Output the [X, Y] coordinate of the center of the cell containing the given text.  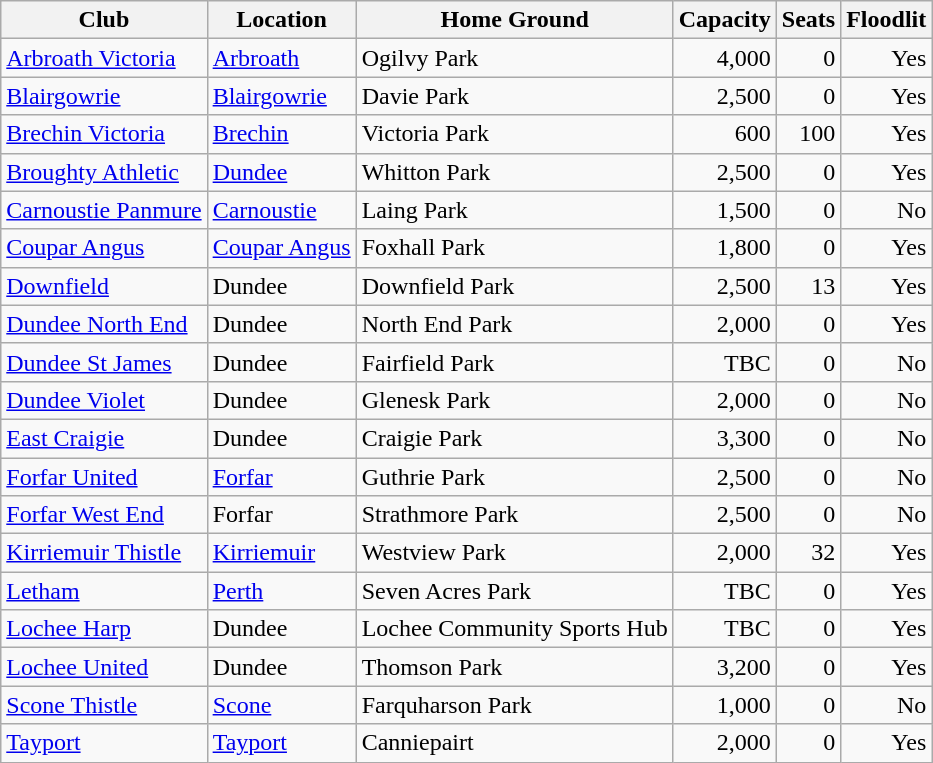
Brechin Victoria [104, 134]
Lochee United [104, 667]
Forfar United [104, 477]
Downfield [104, 286]
Home Ground [514, 20]
Dundee North End [104, 324]
Foxhall Park [514, 248]
Davie Park [514, 96]
Capacity [724, 20]
Forfar West End [104, 515]
Canniepairt [514, 743]
Kirriemuir Thistle [104, 553]
Thomson Park [514, 667]
Lochee Community Sports Hub [514, 629]
Broughty Athletic [104, 172]
Carnoustie Panmure [104, 210]
Whitton Park [514, 172]
Scone [282, 705]
Brechin [282, 134]
Carnoustie [282, 210]
Lochee Harp [104, 629]
Kirriemuir [282, 553]
Guthrie Park [514, 477]
Arbroath Victoria [104, 58]
4,000 [724, 58]
Downfield Park [514, 286]
North End Park [514, 324]
Ogilvy Park [514, 58]
Craigie Park [514, 438]
3,200 [724, 667]
Dundee St James [104, 362]
Westview Park [514, 553]
600 [724, 134]
Dundee Violet [104, 400]
13 [808, 286]
1,000 [724, 705]
32 [808, 553]
Floodlit [886, 20]
Letham [104, 591]
Perth [282, 591]
Seats [808, 20]
Victoria Park [514, 134]
Scone Thistle [104, 705]
Location [282, 20]
1,800 [724, 248]
Farquharson Park [514, 705]
Seven Acres Park [514, 591]
1,500 [724, 210]
100 [808, 134]
East Craigie [104, 438]
Club [104, 20]
Glenesk Park [514, 400]
3,300 [724, 438]
Fairfield Park [514, 362]
Strathmore Park [514, 515]
Arbroath [282, 58]
Laing Park [514, 210]
